For the text-containing cell, return its midpoint in (X, Y) coordinate format. 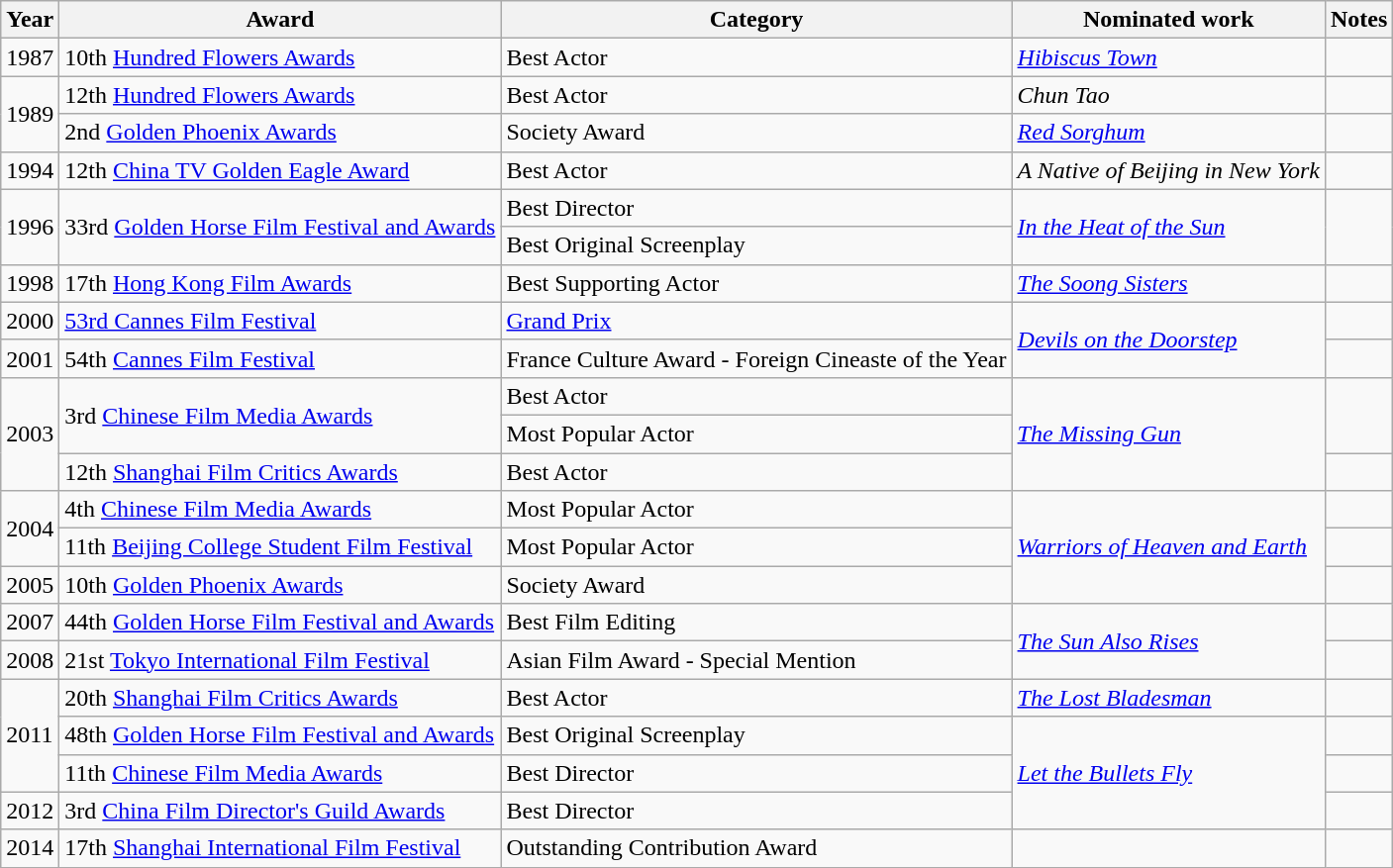
2007 (30, 623)
Let the Bullets Fly (1168, 773)
Warriors of Heaven and Earth (1168, 547)
1989 (30, 114)
10th Golden Phoenix Awards (280, 585)
Award (280, 20)
44th Golden Horse Film Festival and Awards (280, 623)
Hibiscus Town (1168, 57)
2001 (30, 358)
2nd Golden Phoenix Awards (280, 133)
53rd Cannes Film Festival (280, 321)
2008 (30, 660)
20th Shanghai Film Critics Awards (280, 698)
1994 (30, 170)
The Sun Also Rises (1168, 641)
33rd Golden Horse Film Festival and Awards (280, 227)
12th China TV Golden Eagle Award (280, 170)
2011 (30, 735)
48th Golden Horse Film Festival and Awards (280, 735)
11th Chinese Film Media Awards (280, 773)
21st Tokyo International Film Festival (280, 660)
A Native of Beijing in New York (1168, 170)
The Lost Bladesman (1168, 698)
Chun Tao (1168, 95)
Nominated work (1168, 20)
12th Shanghai Film Critics Awards (280, 472)
Notes (1358, 20)
Red Sorghum (1168, 133)
Outstanding Contribution Award (756, 848)
Category (756, 20)
4th Chinese Film Media Awards (280, 510)
2003 (30, 434)
Devils on the Doorstep (1168, 339)
54th Cannes Film Festival (280, 358)
Best Film Editing (756, 623)
1987 (30, 57)
3rd Chinese Film Media Awards (280, 415)
17th Hong Kong Film Awards (280, 283)
2005 (30, 585)
Asian Film Award - Special Mention (756, 660)
The Missing Gun (1168, 434)
10th Hundred Flowers Awards (280, 57)
1998 (30, 283)
2000 (30, 321)
Year (30, 20)
12th Hundred Flowers Awards (280, 95)
11th Beijing College Student Film Festival (280, 547)
Best Supporting Actor (756, 283)
2004 (30, 529)
2012 (30, 811)
Grand Prix (756, 321)
1996 (30, 227)
2014 (30, 848)
In the Heat of the Sun (1168, 227)
17th Shanghai International Film Festival (280, 848)
3rd China Film Director's Guild Awards (280, 811)
The Soong Sisters (1168, 283)
France Culture Award - Foreign Cineaste of the Year (756, 358)
